Extract the [X, Y] coordinate from the center of the cell holding the provided text.  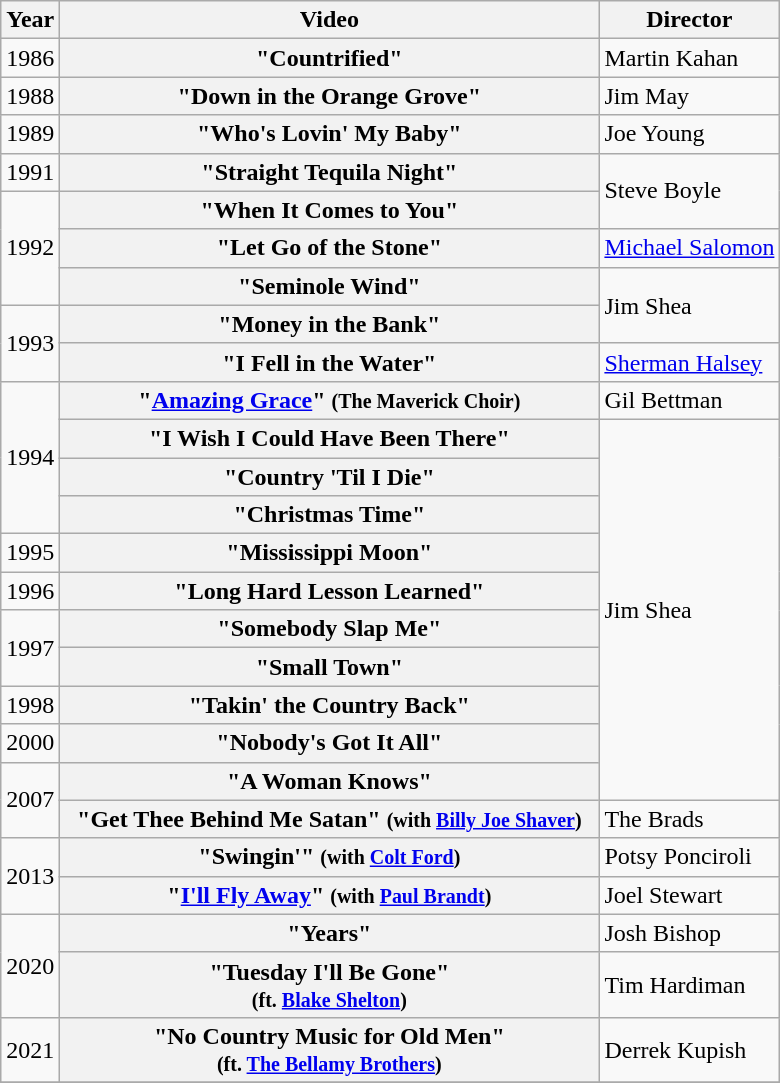
1995 [30, 553]
"Down in the Orange Grove" [330, 96]
"Nobody's Got It All" [330, 743]
"Christmas Time" [330, 515]
"Small Town" [330, 667]
1997 [30, 648]
"Years" [330, 933]
"Amazing Grace" (The Maverick Choir) [330, 400]
"Mississippi Moon" [330, 553]
"I'll Fly Away" (with Paul Brandt) [330, 895]
"I Fell in the Water" [330, 362]
2000 [30, 743]
1992 [30, 248]
Video [330, 20]
"Get Thee Behind Me Satan" (with Billy Joe Shaver) [330, 819]
1993 [30, 343]
2020 [30, 966]
Jim May [690, 96]
2013 [30, 876]
Year [30, 20]
Joel Stewart [690, 895]
Tim Hardiman [690, 984]
"A Woman Knows" [330, 781]
1998 [30, 705]
2007 [30, 800]
2021 [30, 1050]
"Who's Lovin' My Baby" [330, 134]
Martin Kahan [690, 58]
Director [690, 20]
Josh Bishop [690, 933]
"Long Hard Lesson Learned" [330, 591]
"Somebody Slap Me" [330, 629]
1986 [30, 58]
Potsy Ponciroli [690, 857]
"When It Comes to You" [330, 210]
Steve Boyle [690, 191]
1994 [30, 457]
"Takin' the Country Back" [330, 705]
Derrek Kupish [690, 1050]
"I Wish I Could Have Been There" [330, 438]
"No Country Music for Old Men" (ft. The Bellamy Brothers) [330, 1050]
"Money in the Bank" [330, 324]
"Tuesday I'll Be Gone"(ft. Blake Shelton) [330, 984]
Michael Salomon [690, 248]
1988 [30, 96]
"Countrified" [330, 58]
Sherman Halsey [690, 362]
"Swingin'" (with Colt Ford) [330, 857]
The Brads [690, 819]
Gil Bettman [690, 400]
"Let Go of the Stone" [330, 248]
Joe Young [690, 134]
"Straight Tequila Night" [330, 172]
"Country 'Til I Die" [330, 477]
"Seminole Wind" [330, 286]
1989 [30, 134]
1991 [30, 172]
1996 [30, 591]
